Output the [x, y] coordinate of the center of the cell containing the given text.  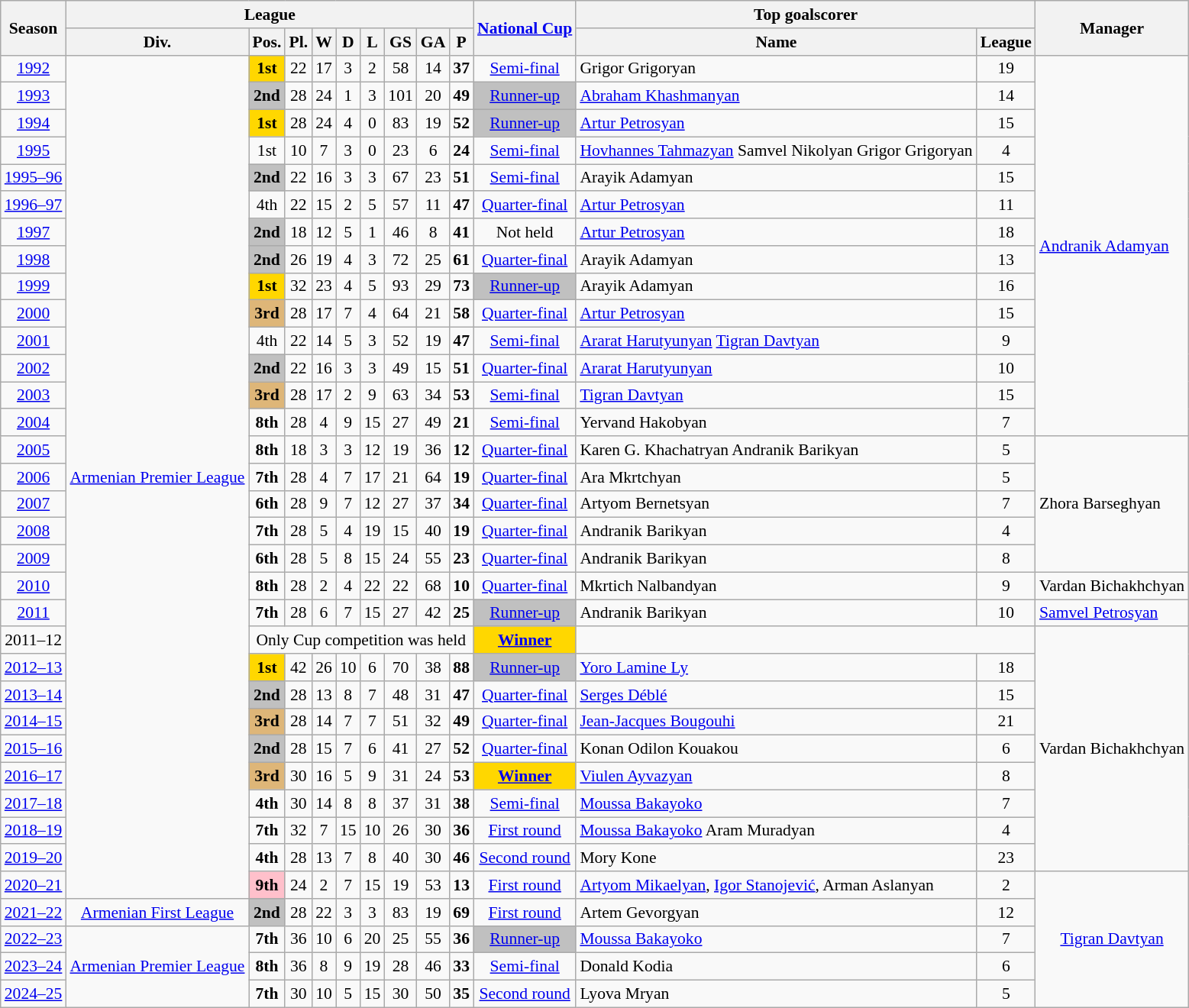
Manager [1112, 27]
2008 [34, 531]
1993 [34, 96]
2016–17 [34, 777]
Mory Kone [776, 858]
National Cup [525, 27]
Armenian First League [157, 913]
Donald Kodia [776, 967]
2001 [34, 341]
93 [400, 286]
Top goalscorer [806, 15]
Karen G. Khachatryan Andranik Barikyan [776, 450]
Pos. [267, 42]
33 [461, 967]
Konan Odilon Kouakou [776, 749]
1992 [34, 69]
Samvel Petrosyan [1112, 613]
2007 [34, 504]
Yervand Hakobyan [776, 423]
2011–12 [34, 641]
Grigor Grigoryan [776, 69]
Season [34, 27]
1996–97 [34, 205]
2006 [34, 477]
Artyom Mikaelyan, Igor Stanojević, Arman Aslanyan [776, 885]
2003 [34, 396]
29 [434, 286]
2011 [34, 613]
Name [776, 42]
2018–19 [34, 831]
2014–15 [34, 722]
2004 [34, 423]
Jean-Jacques Bougouhi [776, 722]
2010 [34, 586]
67 [400, 178]
Viulen Ayvazyan [776, 777]
88 [461, 667]
Ararat Harutyunyan Tigran Davtyan [776, 341]
2021–22 [34, 913]
Abraham Khashmanyan [776, 96]
2013–14 [34, 695]
2012–13 [34, 667]
1999 [34, 286]
Moussa Bakayoko Aram Muradyan [776, 831]
Ararat Harutyunyan [776, 368]
Div. [157, 42]
L [373, 42]
1995–96 [34, 178]
2020–21 [34, 885]
48 [400, 695]
W [324, 42]
1995 [34, 150]
69 [461, 913]
61 [461, 260]
2005 [34, 450]
2019–20 [34, 858]
70 [400, 667]
9th [267, 885]
2015–16 [34, 749]
101 [400, 96]
Ara Mkrtchyan [776, 477]
68 [434, 586]
57 [400, 205]
GA [434, 42]
Not held [525, 232]
Yoro Lamine Ly [776, 667]
Artyom Bernetsyan [776, 504]
Hovhannes Tahmazyan Samvel Nikolyan Grigor Grigoryan [776, 150]
Only Cup competition was held [361, 641]
2000 [34, 314]
63 [400, 396]
2023–24 [34, 967]
1998 [34, 260]
Pl. [298, 42]
2022–23 [34, 939]
50 [434, 994]
Zhora Barseghyan [1112, 504]
73 [461, 286]
GS [400, 42]
Artem Gevorgyan [776, 913]
Mkrtich Nalbandyan [776, 586]
72 [400, 260]
Andranik Adamyan [1112, 246]
2024–25 [34, 994]
P [461, 42]
2009 [34, 559]
Serges Déblé [776, 695]
2002 [34, 368]
1994 [34, 124]
1997 [34, 232]
35 [461, 994]
Lyova Mryan [776, 994]
2017–18 [34, 803]
D [348, 42]
